Identify which cell holds the provided text, then report its [x, y] central coordinate. 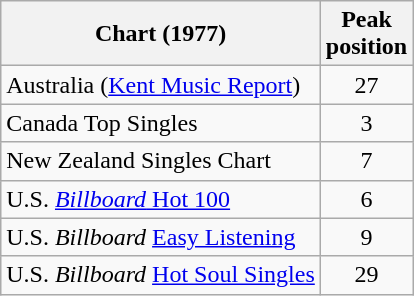
3 [366, 123]
U.S. Billboard Hot Soul Singles [161, 275]
Peakposition [366, 34]
Chart (1977) [161, 34]
Australia (Kent Music Report) [161, 85]
29 [366, 275]
9 [366, 237]
New Zealand Singles Chart [161, 161]
7 [366, 161]
6 [366, 199]
U.S. Billboard Easy Listening [161, 237]
Canada Top Singles [161, 123]
27 [366, 85]
U.S. Billboard Hot 100 [161, 199]
